Scan for the cell matching the given text and deliver its [x, y] coordinate at center. 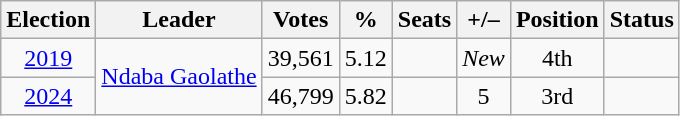
2019 [48, 58]
5.12 [366, 58]
46,799 [300, 96]
% [366, 20]
2024 [48, 96]
New [484, 58]
39,561 [300, 58]
Leader [179, 20]
4th [557, 58]
Status [642, 20]
Votes [300, 20]
3rd [557, 96]
Election [48, 20]
5.82 [366, 96]
Position [557, 20]
Seats [424, 20]
Ndaba Gaolathe [179, 77]
5 [484, 96]
+/– [484, 20]
